Scan for the cell matching the given text and deliver its [X, Y] coordinate at center. 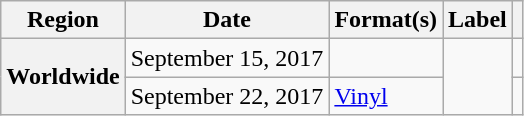
Vinyl [386, 96]
Worldwide [63, 77]
September 15, 2017 [227, 58]
Date [227, 20]
Region [63, 20]
Label [478, 20]
September 22, 2017 [227, 96]
Format(s) [386, 20]
